From the cell containing the given text, extract its center point as (X, Y) coordinate. 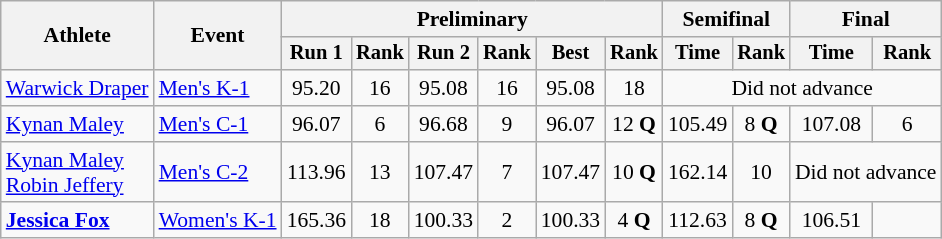
10 Q (634, 172)
Warwick Draper (78, 88)
4 Q (634, 221)
Final (866, 19)
107.08 (832, 124)
Men's C-1 (218, 124)
7 (507, 172)
Event (218, 36)
106.51 (832, 221)
Jessica Fox (78, 221)
Athlete (78, 36)
96.68 (444, 124)
Best (570, 54)
162.14 (698, 172)
165.36 (316, 221)
2 (507, 221)
Kynan MaleyRobin Jeffery (78, 172)
105.49 (698, 124)
10 (761, 172)
12 Q (634, 124)
Kynan Maley (78, 124)
Semifinal (726, 19)
95.20 (316, 88)
Preliminary (472, 19)
9 (507, 124)
Men's K-1 (218, 88)
Run 2 (444, 54)
113.96 (316, 172)
Run 1 (316, 54)
13 (380, 172)
112.63 (698, 221)
Women's K-1 (218, 221)
Men's C-2 (218, 172)
